Provide the [x, y] coordinate of the cell's center where the given text is located.  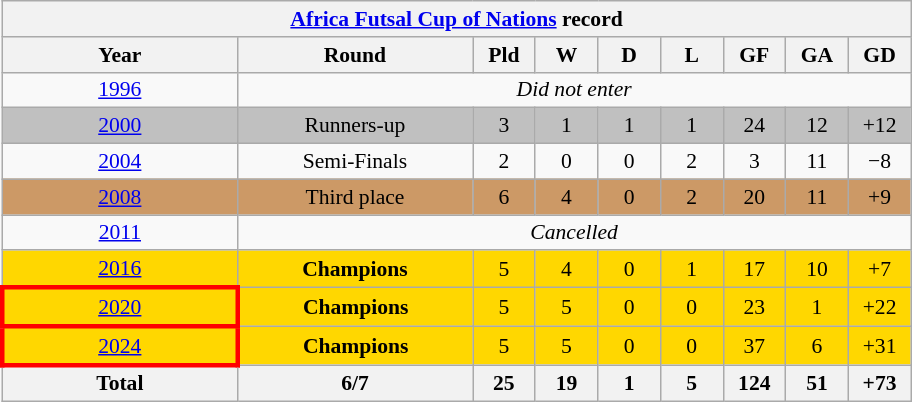
W [566, 55]
19 [566, 384]
25 [504, 384]
+9 [880, 197]
51 [818, 384]
Runners-up [354, 126]
Pld [504, 55]
D [630, 55]
+22 [880, 308]
Total [120, 384]
+12 [880, 126]
20 [754, 197]
24 [754, 126]
Round [354, 55]
37 [754, 346]
6/7 [354, 384]
2008 [120, 197]
Year [120, 55]
+31 [880, 346]
Semi-Finals [354, 162]
+73 [880, 384]
+7 [880, 270]
GD [880, 55]
2000 [120, 126]
Africa Futsal Cup of Nations record [456, 19]
2024 [120, 346]
L [692, 55]
−8 [880, 162]
GA [818, 55]
23 [754, 308]
2016 [120, 270]
2004 [120, 162]
2011 [120, 233]
1996 [120, 90]
10 [818, 270]
GF [754, 55]
12 [818, 126]
17 [754, 270]
Third place [354, 197]
2020 [120, 308]
124 [754, 384]
Did not enter [574, 90]
Cancelled [574, 233]
